Detect which cell encompasses the target text, then output its [x, y] center coordinate. 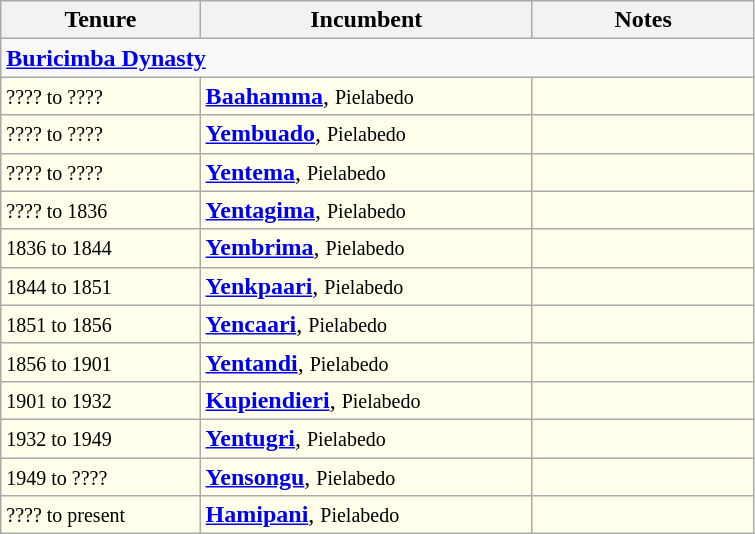
1932 to 1949 [100, 438]
1851 to 1856 [100, 324]
1836 to 1844 [100, 248]
1856 to 1901 [100, 362]
Yembuado, Pielabedo [366, 134]
Yentandi, Pielabedo [366, 362]
Yentagima, Pielabedo [366, 210]
Hamipani, Pielabedo [366, 515]
???? to 1836 [100, 210]
Yenkpaari, Pielabedo [366, 286]
Yembrima, Pielabedo [366, 248]
Yentema, Pielabedo [366, 172]
Tenure [100, 20]
Incumbent [366, 20]
Yencaari, Pielabedo [366, 324]
Notes [643, 20]
Buricimba Dynasty [378, 58]
Yentugri, Pielabedo [366, 438]
Yensongu, Pielabedo [366, 477]
1844 to 1851 [100, 286]
Kupiendieri, Pielabedo [366, 400]
1949 to ???? [100, 477]
???? to present [100, 515]
1901 to 1932 [100, 400]
Baahamma, Pielabedo [366, 96]
